From the cell containing the given text, extract its center point as (x, y) coordinate. 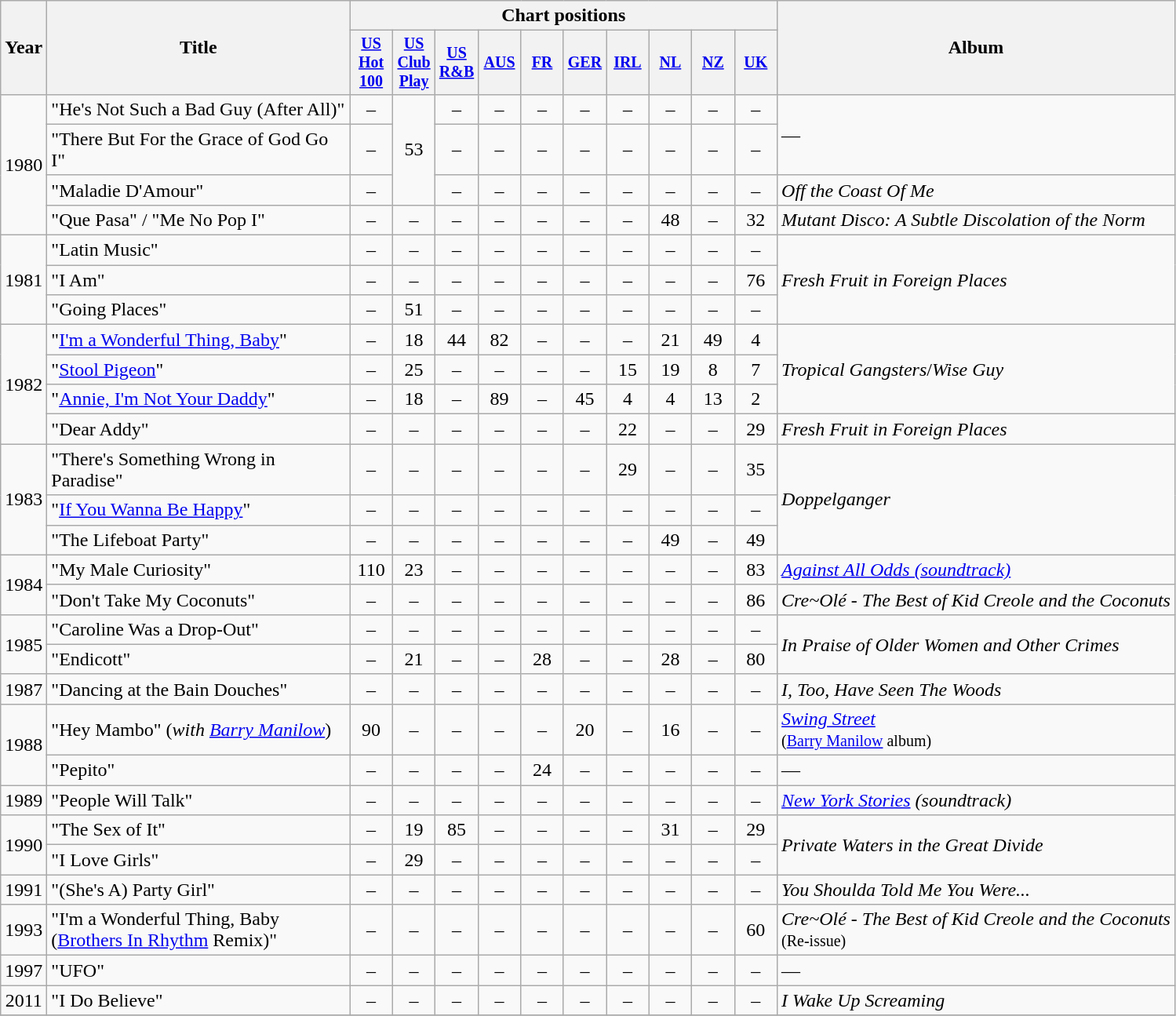
85 (457, 830)
"Going Places" (198, 310)
"People Will Talk" (198, 800)
"I'm a Wonderful Thing, Baby" (198, 340)
2 (755, 399)
Year (24, 48)
60 (755, 930)
Chart positions (563, 16)
89 (499, 399)
76 (755, 280)
"I'm a Wonderful Thing, Baby (Brothers In Rhythm Remix)" (198, 930)
"He's Not Such a Bad Guy (After All)" (198, 109)
1983 (24, 499)
"I Love Girls" (198, 860)
AUS (499, 63)
1980 (24, 165)
GER (584, 63)
22 (628, 429)
"If You Wanna Be Happy" (198, 510)
Tropical Gangsters/Wise Guy (976, 370)
In Praise of Older Women and Other Crimes (976, 644)
"The Lifeboat Party" (198, 540)
90 (371, 730)
31 (670, 830)
82 (499, 340)
"Annie, I'm Not Your Daddy" (198, 399)
24 (542, 770)
Private Waters in the Great Divide (976, 845)
25 (413, 370)
"Caroline Was a Drop-Out" (198, 629)
"My Male Curiosity" (198, 570)
23 (413, 570)
Cre~Olé - The Best of Kid Creole and the Coconuts (976, 599)
32 (755, 220)
86 (755, 599)
8 (713, 370)
45 (584, 399)
20 (584, 730)
51 (413, 310)
"Stool Pigeon" (198, 370)
NZ (713, 63)
Cre~Olé - The Best of Kid Creole and the Coconuts (Re-issue) (976, 930)
Against All Odds (soundtrack) (976, 570)
13 (713, 399)
"Don't Take My Coconuts" (198, 599)
2011 (24, 1000)
FR (542, 63)
"(She's A) Party Girl" (198, 890)
"UFO" (198, 970)
1987 (24, 689)
7 (755, 370)
1989 (24, 800)
"Dancing at the Bain Douches" (198, 689)
1993 (24, 930)
15 (628, 370)
"Endicott" (198, 659)
80 (755, 659)
"Latin Music" (198, 250)
1984 (24, 584)
44 (457, 340)
53 (413, 149)
Title (198, 48)
110 (371, 570)
1981 (24, 280)
"There's Something Wrong in Paradise" (198, 469)
IRL (628, 63)
Doppelganger (976, 499)
1991 (24, 890)
1985 (24, 644)
"I Do Believe" (198, 1000)
16 (670, 730)
US Hot 100 (371, 63)
1990 (24, 845)
New York Stories (soundtrack) (976, 800)
Off the Coast Of Me (976, 190)
"The Sex of It" (198, 830)
Swing Street (Barry Manilow album) (976, 730)
You Shoulda Told Me You Were... (976, 890)
UK (755, 63)
"Pepito" (198, 770)
I, Too, Have Seen The Woods (976, 689)
1997 (24, 970)
48 (670, 220)
"Dear Addy" (198, 429)
NL (670, 63)
Mutant Disco: A Subtle Discolation of the Norm (976, 220)
US R&B (457, 63)
"There But For the Grace of God Go I" (198, 149)
1982 (24, 384)
"Maladie D'Amour" (198, 190)
"I Am" (198, 280)
1988 (24, 744)
83 (755, 570)
"Que Pasa" / "Me No Pop I" (198, 220)
US Club Play (413, 63)
Album (976, 48)
I Wake Up Screaming (976, 1000)
"Hey Mambo" (with Barry Manilow) (198, 730)
35 (755, 469)
